For the text-containing cell, return its midpoint in (x, y) coordinate format. 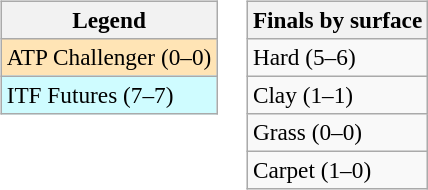
Carpet (1–0) (337, 171)
Legend (108, 20)
Hard (5–6) (337, 57)
Clay (1–1) (337, 95)
ATP Challenger (0–0) (108, 57)
ITF Futures (7–7) (108, 95)
Finals by surface (337, 20)
Grass (0–0) (337, 133)
